Extract the (x, y) coordinate from the center of the cell holding the provided text.  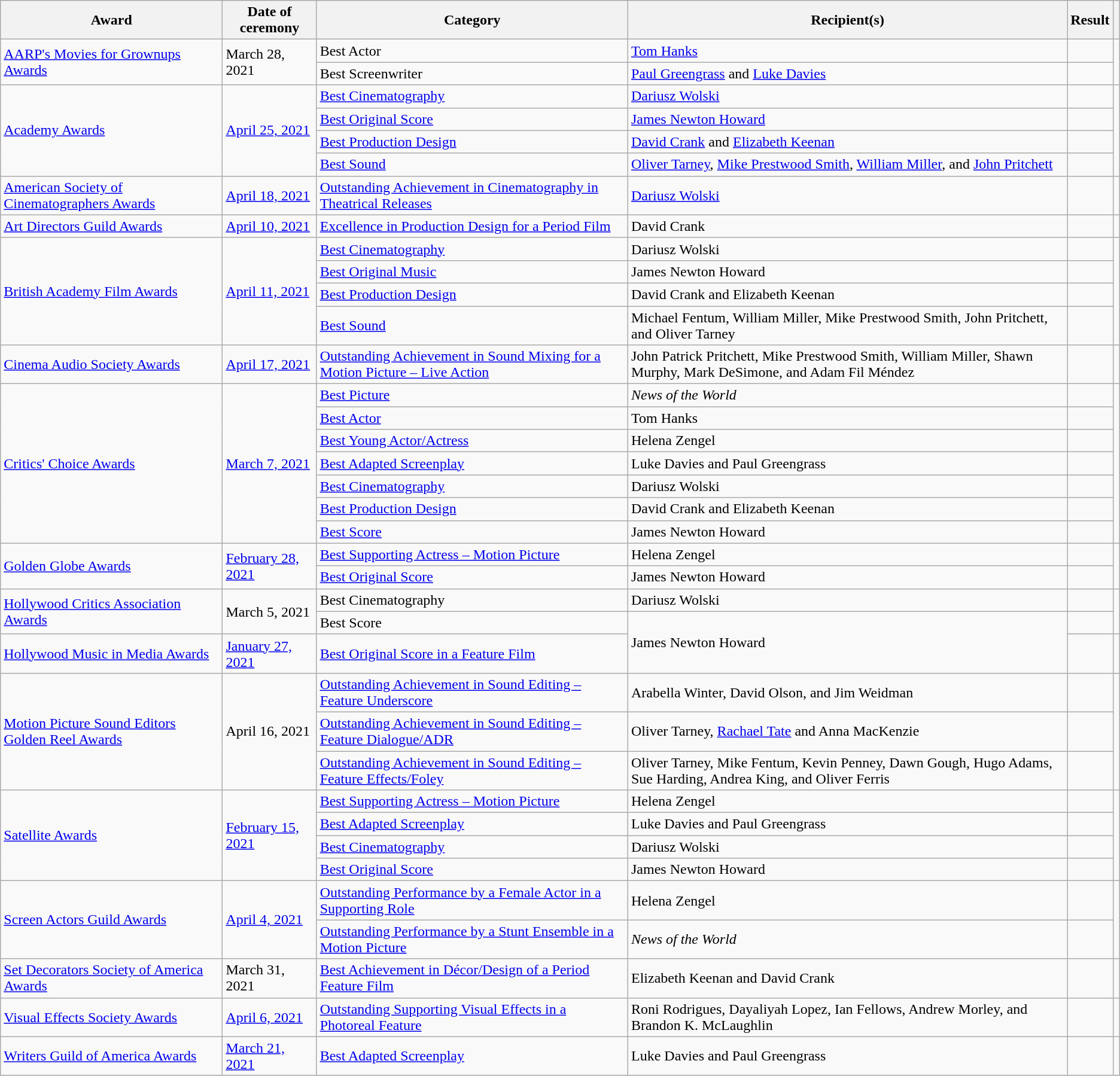
John Patrick Pritchett, Mike Prestwood Smith, William Miller, Shawn Murphy, Mark DeSimone, and Adam Fil Méndez (847, 365)
March 21, 2021 (269, 1056)
Oliver Tarney, Mike Fentum, Kevin Penney, Dawn Gough, Hugo Adams, Sue Harding, Andrea King, and Oliver Ferris (847, 770)
February 28, 2021 (269, 566)
Visual Effects Society Awards (111, 1017)
Best Screenwriter (472, 74)
Roni Rodrigues, Dayaliyah Lopez, Ian Fellows, Andrew Morley, and Brandon K. McLaughlin (847, 1017)
Critics' Choice Awards (111, 464)
Excellence in Production Design for a Period Film (472, 226)
Outstanding Achievement in Sound Mixing for a Motion Picture – Live Action (472, 365)
January 27, 2021 (269, 653)
Outstanding Achievement in Sound Editing – Feature Dialogue/ADR (472, 731)
February 15, 2021 (269, 836)
Michael Fentum, William Miller, Mike Prestwood Smith, John Pritchett, and Oliver Tarney (847, 325)
April 16, 2021 (269, 731)
Art Directors Guild Awards (111, 226)
Oliver Tarney, Rachael Tate and Anna MacKenzie (847, 731)
April 18, 2021 (269, 195)
American Society of Cinematographers Awards (111, 195)
Outstanding Supporting Visual Effects in a Photoreal Feature (472, 1017)
April 10, 2021 (269, 226)
Date of ceremony (269, 20)
Set Decorators Society of America Awards (111, 979)
Best Picture (472, 395)
Golden Globe Awards (111, 566)
British Academy Film Awards (111, 291)
Elizabeth Keenan and David Crank (847, 979)
David Crank (847, 226)
Category (472, 20)
Outstanding Achievement in Cinematography in Theatrical Releases (472, 195)
Paul Greengrass and Luke Davies (847, 74)
Outstanding Performance by a Female Actor in a Supporting Role (472, 901)
Cinema Audio Society Awards (111, 365)
April 25, 2021 (269, 130)
April 6, 2021 (269, 1017)
Arabella Winter, David Olson, and Jim Weidman (847, 693)
April 17, 2021 (269, 365)
March 7, 2021 (269, 464)
Motion Picture Sound Editors Golden Reel Awards (111, 731)
Award (111, 20)
Best Original Score in a Feature Film (472, 653)
Hollywood Critics Association Awards (111, 611)
March 28, 2021 (269, 62)
Outstanding Achievement in Sound Editing – Feature Underscore (472, 693)
Best Achievement in Décor/Design of a Period Feature Film (472, 979)
Recipient(s) (847, 20)
Best Young Actor/Actress (472, 441)
Writers Guild of America Awards (111, 1056)
April 4, 2021 (269, 920)
Outstanding Achievement in Sound Editing – Feature Effects/Foley (472, 770)
March 31, 2021 (269, 979)
Best Original Music (472, 272)
March 5, 2021 (269, 611)
AARP's Movies for Grownups Awards (111, 62)
Screen Actors Guild Awards (111, 920)
April 11, 2021 (269, 291)
Outstanding Performance by a Stunt Ensemble in a Motion Picture (472, 939)
Satellite Awards (111, 836)
Result (1090, 20)
Hollywood Music in Media Awards (111, 653)
Academy Awards (111, 130)
Oliver Tarney, Mike Prestwood Smith, William Miller, and John Pritchett (847, 164)
